Scan for the cell matching the given text and deliver its [x, y] coordinate at center. 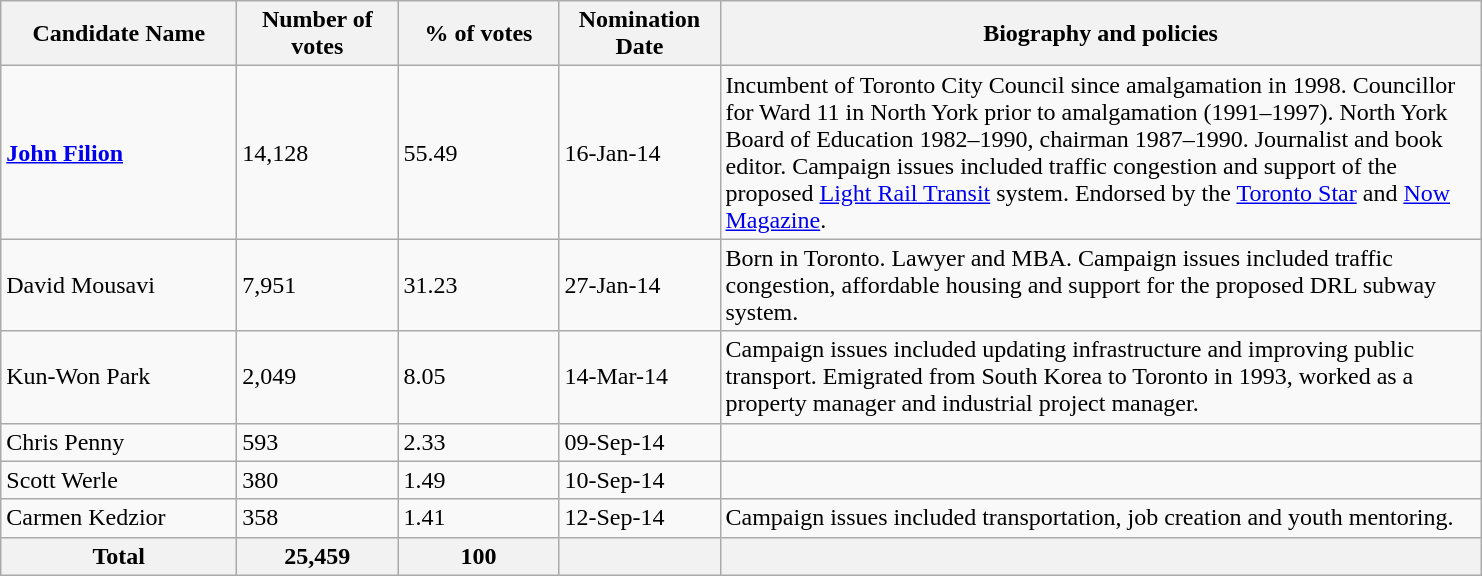
100 [478, 556]
Chris Penny [119, 442]
380 [318, 480]
12-Sep-14 [640, 518]
Number of votes [318, 34]
14,128 [318, 152]
1.49 [478, 480]
% of votes [478, 34]
593 [318, 442]
John Filion [119, 152]
Scott Werle [119, 480]
8.05 [478, 377]
31.23 [478, 285]
25,459 [318, 556]
09-Sep-14 [640, 442]
27-Jan-14 [640, 285]
Born in Toronto. Lawyer and MBA. Campaign issues included traffic congestion, affordable housing and support for the proposed DRL subway system. [1100, 285]
Candidate Name [119, 34]
2.33 [478, 442]
Carmen Kedzior [119, 518]
2,049 [318, 377]
14-Mar-14 [640, 377]
Biography and policies [1100, 34]
Campaign issues included transportation, job creation and youth mentoring. [1100, 518]
Kun-Won Park [119, 377]
55.49 [478, 152]
1.41 [478, 518]
Nomination Date [640, 34]
358 [318, 518]
10-Sep-14 [640, 480]
7,951 [318, 285]
16-Jan-14 [640, 152]
David Mousavi [119, 285]
Total [119, 556]
